Pinpoint the cell where the given text exists, returning its [X, Y] midpoint coordinate. 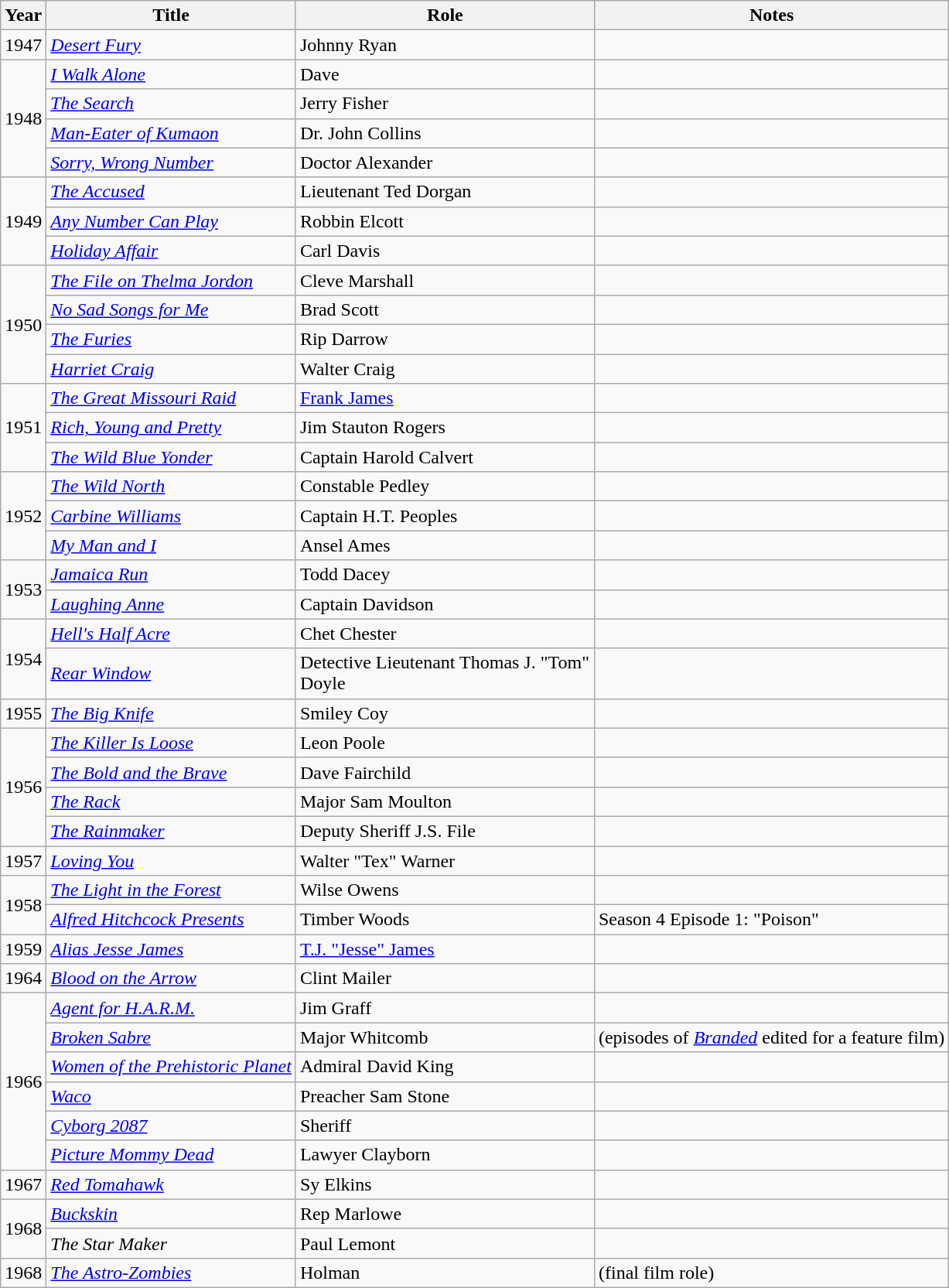
Any Number Can Play [172, 221]
(final film role) [771, 1273]
The Rainmaker [172, 831]
The Bold and the Brave [172, 772]
Paul Lemont [445, 1243]
Lieutenant Ted Dorgan [445, 192]
The Rack [172, 801]
Todd Dacey [445, 575]
Cleve Marshall [445, 280]
My Man and I [172, 545]
The Astro-Zombies [172, 1273]
Smiley Coy [445, 713]
Alias Jesse James [172, 949]
Rear Window [172, 673]
1959 [23, 949]
The Accused [172, 192]
Leon Poole [445, 743]
Role [445, 15]
Buckskin [172, 1214]
Red Tomahawk [172, 1184]
Picture Mommy Dead [172, 1155]
Walter Craig [445, 369]
Wilse Owens [445, 890]
1954 [23, 659]
(episodes of Branded edited for a feature film) [771, 1037]
Holman [445, 1273]
1953 [23, 589]
Doctor Alexander [445, 162]
Hell's Half Acre [172, 634]
Carl Davis [445, 251]
1947 [23, 45]
Rep Marlowe [445, 1214]
Johnny Ryan [445, 45]
Alfred Hitchcock Presents [172, 920]
Jim Stauton Rogers [445, 428]
Rich, Young and Pretty [172, 428]
Robbin Elcott [445, 221]
The Great Missouri Raid [172, 398]
No Sad Songs for Me [172, 309]
The Wild Blue Yonder [172, 457]
1950 [23, 324]
Blood on the Arrow [172, 979]
Admiral David King [445, 1067]
Sorry, Wrong Number [172, 162]
Deputy Sheriff J.S. File [445, 831]
Sy Elkins [445, 1184]
Carbine Williams [172, 516]
Desert Fury [172, 45]
Lawyer Clayborn [445, 1155]
I Walk Alone [172, 74]
Title [172, 15]
Rip Darrow [445, 339]
Walter "Tex" Warner [445, 861]
Chet Chester [445, 634]
The Search [172, 104]
Constable Pedley [445, 487]
1956 [23, 787]
1955 [23, 713]
Timber Woods [445, 920]
The Furies [172, 339]
Dave [445, 74]
The Star Maker [172, 1243]
The Big Knife [172, 713]
1949 [23, 221]
The Light in the Forest [172, 890]
1966 [23, 1081]
1967 [23, 1184]
1948 [23, 118]
The Wild North [172, 487]
Broken Sabre [172, 1037]
Jamaica Run [172, 575]
Season 4 Episode 1: "Poison" [771, 920]
The Killer Is Loose [172, 743]
Clint Mailer [445, 979]
Man-Eater of Kumaon [172, 133]
Agent for H.A.R.M. [172, 1008]
Year [23, 15]
Jim Graff [445, 1008]
Detective Lieutenant Thomas J. "Tom" Doyle [445, 673]
Captain H.T. Peoples [445, 516]
1958 [23, 905]
Women of the Prehistoric Planet [172, 1067]
Brad Scott [445, 309]
Waco [172, 1096]
Major Whitcomb [445, 1037]
Holiday Affair [172, 251]
Loving You [172, 861]
1952 [23, 516]
Ansel Ames [445, 545]
1964 [23, 979]
Jerry Fisher [445, 104]
Captain Davidson [445, 604]
Preacher Sam Stone [445, 1096]
Dr. John Collins [445, 133]
The File on Thelma Jordon [172, 280]
Notes [771, 15]
Cyborg 2087 [172, 1126]
Harriet Craig [172, 369]
Laughing Anne [172, 604]
1951 [23, 428]
1957 [23, 861]
Dave Fairchild [445, 772]
Captain Harold Calvert [445, 457]
Frank James [445, 398]
T.J. "Jesse" James [445, 949]
Sheriff [445, 1126]
Major Sam Moulton [445, 801]
